Locate the cell with the specified text and output its [x, y] center coordinate. 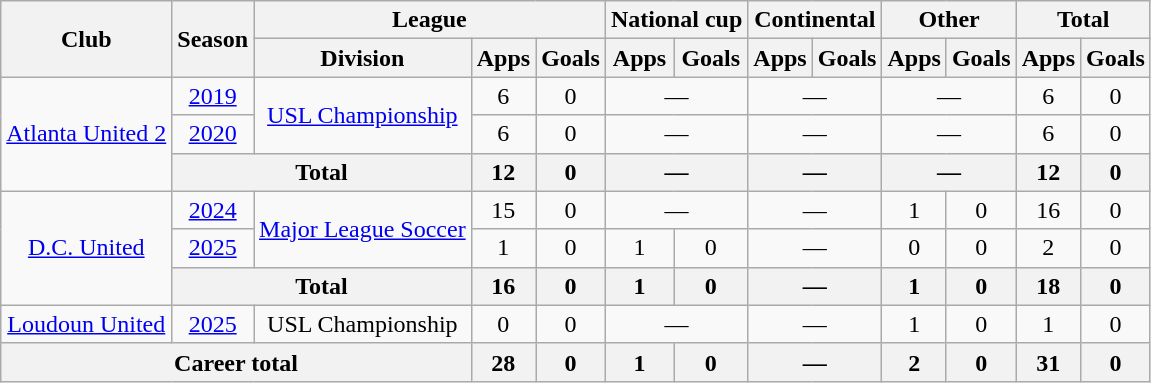
Other [949, 20]
31 [1048, 362]
Major League Soccer [363, 229]
Atlanta United 2 [86, 134]
Club [86, 39]
Career total [236, 362]
2024 [213, 210]
Continental [815, 20]
League [430, 20]
18 [1048, 286]
National cup [676, 20]
Season [213, 39]
15 [503, 210]
Loudoun United [86, 324]
D.C. United [86, 248]
2020 [213, 134]
28 [503, 362]
2019 [213, 96]
Division [363, 58]
